Scan for the cell matching the given text and deliver its [x, y] coordinate at center. 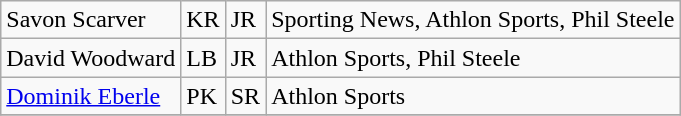
SR [245, 96]
Sporting News, Athlon Sports, Phil Steele [473, 20]
KR [203, 20]
Athlon Sports [473, 96]
Athlon Sports, Phil Steele [473, 58]
PK [203, 96]
Dominik Eberle [91, 96]
Savon Scarver [91, 20]
David Woodward [91, 58]
LB [203, 58]
